Search for the cell housing the specified text and yield its (x, y) center coordinate. 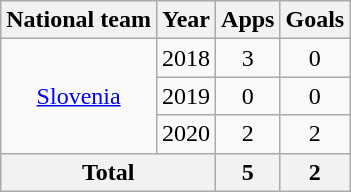
2018 (186, 58)
2020 (186, 134)
5 (248, 172)
Total (108, 172)
Slovenia (79, 96)
3 (248, 58)
Goals (315, 20)
Apps (248, 20)
National team (79, 20)
Year (186, 20)
2019 (186, 96)
